Output the (X, Y) coordinate of the center of the cell containing the given text.  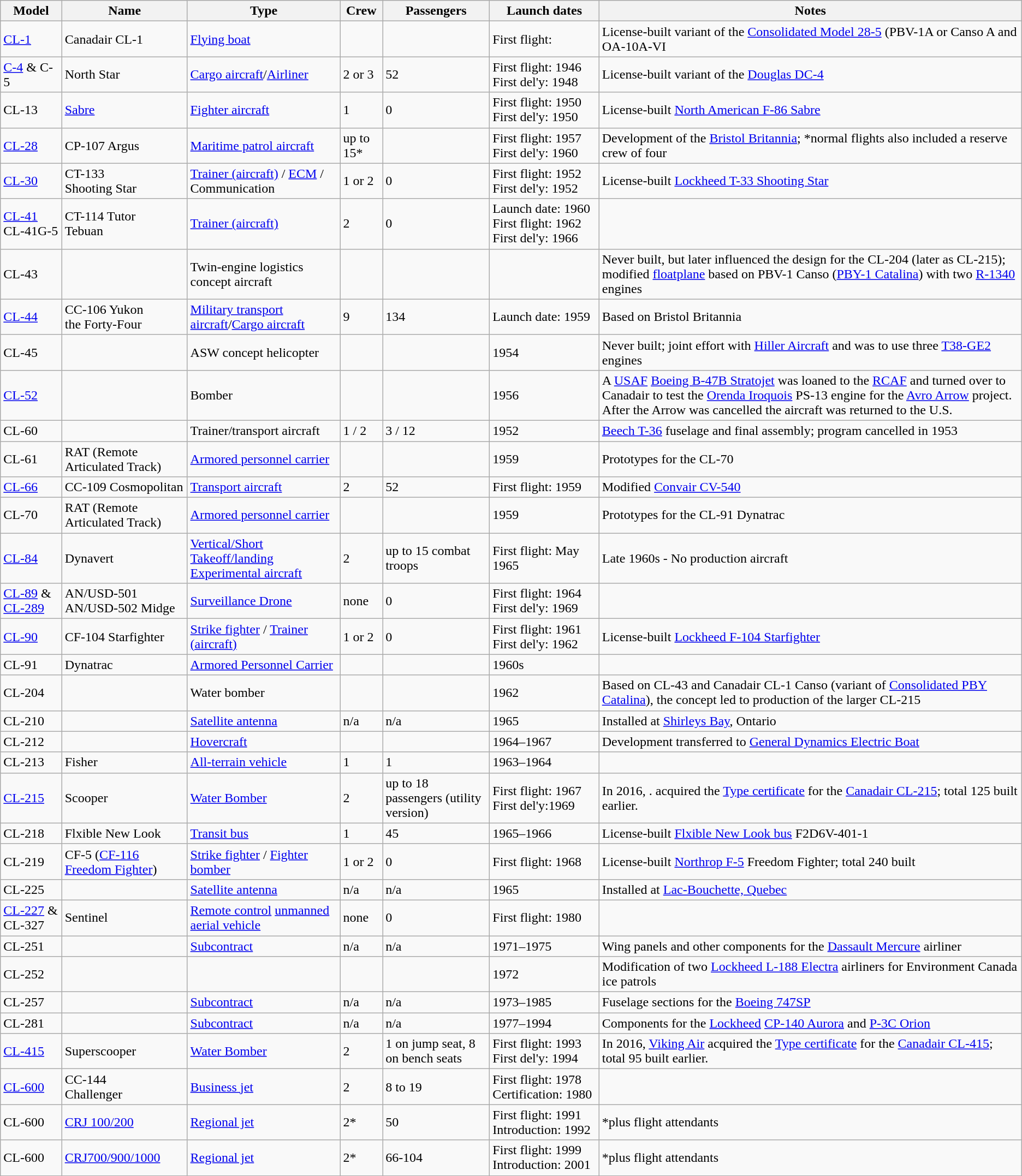
3 / 12 (436, 431)
CP-107 Argus (124, 145)
CL-61 (31, 458)
CT-114 Tutor Tebuan (124, 224)
First flight: 1952First del'y: 1952 (544, 181)
Scooper (124, 798)
CC-109 Cosmopolitan (124, 487)
License-built Lockheed F-104 Starfighter (810, 636)
CL-60 (31, 431)
Beech T-36 fuselage and final assembly; program cancelled in 1953 (810, 431)
Cargo aircraft/Airliner (264, 74)
1971–1975 (544, 946)
Trainer/transport aircraft (264, 431)
CL-45 (31, 353)
C-4 & C-5 (31, 74)
CL-30 (31, 181)
CL-212 (31, 742)
CL-227 & CL-327 (31, 918)
Launch date: 1959 (544, 317)
1 / 2 (361, 431)
First flight: 1968 (544, 861)
CL-251 (31, 946)
Water bomber (264, 693)
CL-204 (31, 693)
Vertical/Short Takeoff/landing Experimental aircraft (264, 558)
First flight: 1991Introduction: 1992 (544, 1122)
Notes (810, 11)
2 or 3 (361, 74)
CL-43 (31, 274)
up to 15 combat troops (436, 558)
First flight: 1964First del'y: 1969 (544, 601)
1972 (544, 975)
up to 18 passengers (utility version) (436, 798)
AN/USD-501AN/USD-502 Midge (124, 601)
1952 (544, 431)
License-built Northrop F-5 Freedom Fighter; total 240 built (810, 861)
License-built North American F-86 Sabre (810, 110)
Fuselage sections for the Boeing 747SP (810, 1002)
Strike fighter / Fighter bomber (264, 861)
Canadair CL-1 (124, 39)
1 on jump seat, 8 on bench seats (436, 1051)
Prototypes for the CL-91 Dynatrac (810, 515)
up to 15* (361, 145)
CL-90 (31, 636)
License-built variant of the Consolidated Model 28-5 (PBV-1A or Canso A and OA-10A-VI (810, 39)
1956 (544, 395)
Based on CL-43 and Canadair CL-1 Canso (variant of Consolidated PBY Catalina), the concept led to production of the larger CL-215 (810, 693)
CL-52 (31, 395)
CL-218 (31, 833)
CL-219 (31, 861)
CL-89 & CL-289 (31, 601)
Dynatrac (124, 665)
North Star (124, 74)
1973–1985 (544, 1002)
First flight: 1946First del'y: 1948 (544, 74)
CL-28 (31, 145)
CL-70 (31, 515)
Surveillance Drone (264, 601)
First flight: 1959 (544, 487)
First flight: 1978Certification: 1980 (544, 1087)
CL-84 (31, 558)
CT-133Shooting Star (124, 181)
50 (436, 1122)
CRJ 100/200 (124, 1122)
Dynavert (124, 558)
Development of the Bristol Britannia; *normal flights also included a reserve crew of four (810, 145)
Twin-engine logistics concept aircraft (264, 274)
Military transport aircraft/Cargo aircraft (264, 317)
1964–1967 (544, 742)
1965–1966 (544, 833)
Trainer (aircraft) (264, 224)
CL-66 (31, 487)
Wing panels and other components for the Dassault Mercure airliner (810, 946)
CL-44 (31, 317)
1954 (544, 353)
CL-1 (31, 39)
Type (264, 11)
CL-210 (31, 721)
Transit bus (264, 833)
9 (361, 317)
Strike fighter / Trainer (aircraft) (264, 636)
CL-91 (31, 665)
All-terrain vehicle (264, 762)
Crew (361, 11)
License-built variant of the Douglas DC-4 (810, 74)
CF-5 (CF-116 Freedom Fighter) (124, 861)
CF-104 Starfighter (124, 636)
First flight: May 1965 (544, 558)
CC-106 Yukonthe Forty-Four (124, 317)
CL-213 (31, 762)
Sentinel (124, 918)
CL-13 (31, 110)
Fisher (124, 762)
CL-252 (31, 975)
Modified Convair CV-540 (810, 487)
License-built Lockheed T-33 Shooting Star (810, 181)
Maritime patrol aircraft (264, 145)
ASW concept helicopter (264, 353)
Business jet (264, 1087)
CL-225 (31, 890)
Installed at Lac-Bouchette, Quebec (810, 890)
CC-144Challenger (124, 1087)
In 2016, . acquired the Type certificate for the Canadair CL-215; total 125 built earlier. (810, 798)
In 2016, Viking Air acquired the Type certificate for the Canadair CL-415; total 95 built earlier. (810, 1051)
Model (31, 11)
Late 1960s - No production aircraft (810, 558)
CL-257 (31, 1002)
45 (436, 833)
First flight: 1980 (544, 918)
Name (124, 11)
Modification of two Lockheed L-188 Electra airliners for Environment Canada ice patrols (810, 975)
CRJ700/900/1000 (124, 1158)
License-built Flxible New Look bus F2D6V-401-1 (810, 833)
Flxible New Look (124, 833)
First flight: 1961First del'y: 1962 (544, 636)
Never built; joint effort with Hiller Aircraft and was to use three T38-GE2 engines (810, 353)
CL-41CL-41G-5 (31, 224)
First flight: 1999Introduction: 2001 (544, 1158)
Launch dates (544, 11)
Prototypes for the CL-70 (810, 458)
First flight: 1950First del'y: 1950 (544, 110)
1960s (544, 665)
First flight: (544, 39)
1962 (544, 693)
66-104 (436, 1158)
Superscooper (124, 1051)
Development transferred to General Dynamics Electric Boat (810, 742)
Sabre (124, 110)
Fighter aircraft (264, 110)
First flight: 1967First del'y:1969 (544, 798)
Installed at Shirleys Bay, Ontario (810, 721)
Remote control unmanned aerial vehicle (264, 918)
Trainer (aircraft) / ECM / Communication (264, 181)
Flying boat (264, 39)
First flight: 1993First del'y: 1994 (544, 1051)
Passengers (436, 11)
Armored Personnel Carrier (264, 665)
Hovercraft (264, 742)
Bomber (264, 395)
CL-415 (31, 1051)
CL-281 (31, 1023)
Launch date: 1960First flight: 1962First del'y: 1966 (544, 224)
Components for the Lockheed CP-140 Aurora and P-3C Orion (810, 1023)
Based on Bristol Britannia (810, 317)
1963–1964 (544, 762)
CL-215 (31, 798)
134 (436, 317)
8 to 19 (436, 1087)
Transport aircraft (264, 487)
1977–1994 (544, 1023)
First flight: 1957First del'y: 1960 (544, 145)
